Return [x, y] of the center of cell containing provided text 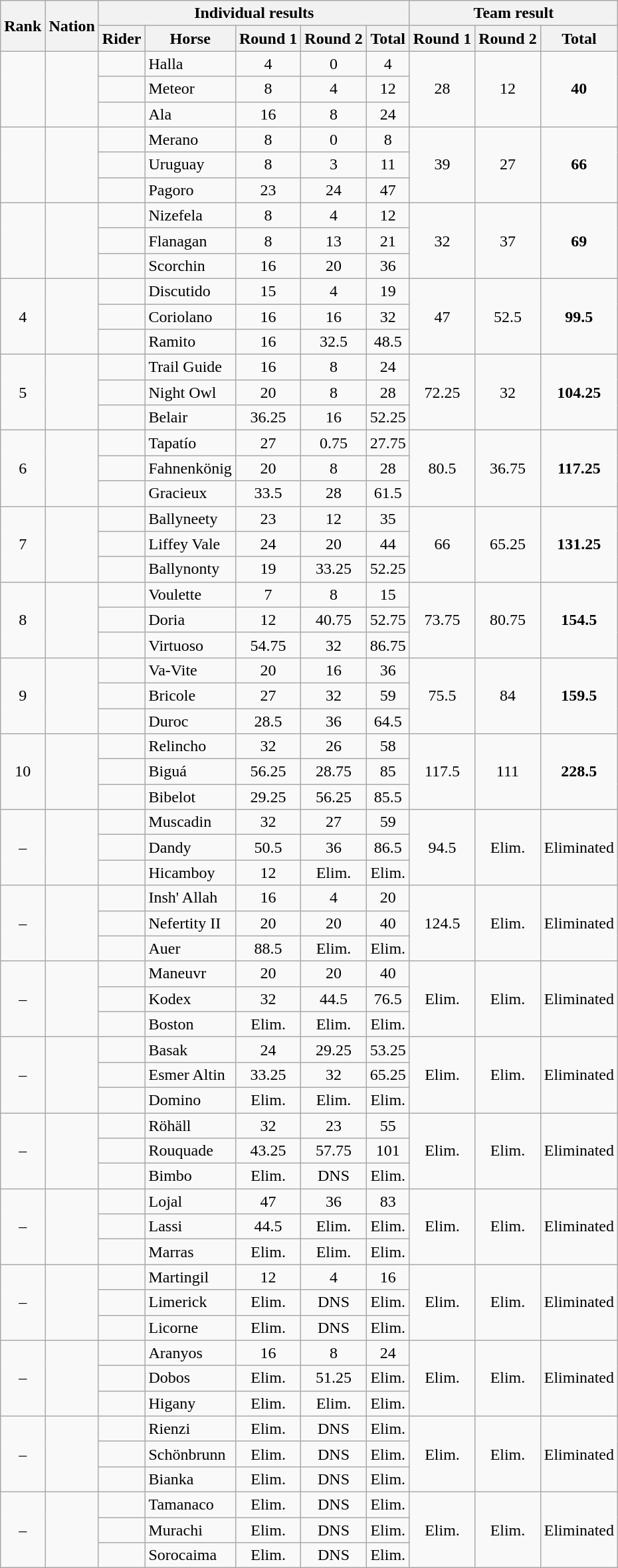
159.5 [579, 695]
Ala [190, 114]
Insh' Allah [190, 898]
10 [23, 772]
Aranyos [190, 1353]
Bianka [190, 1479]
Licorne [190, 1328]
Nefertity II [190, 923]
28.75 [334, 772]
35 [388, 519]
Tamanaco [190, 1504]
Coriolano [190, 317]
80.75 [508, 620]
Tapatío [190, 443]
50.5 [268, 847]
Maneuvr [190, 974]
26 [334, 746]
21 [388, 240]
Nizefela [190, 215]
Rienzi [190, 1429]
Halla [190, 64]
Rouquade [190, 1151]
Rank [23, 26]
27.75 [388, 443]
Trail Guide [190, 367]
Relincho [190, 746]
32.5 [334, 342]
Discutido [190, 291]
Rider [122, 39]
117.25 [579, 468]
131.25 [579, 544]
Voulette [190, 594]
13 [334, 240]
85 [388, 772]
Uruguay [190, 165]
Marras [190, 1252]
Kodex [190, 999]
Ramito [190, 342]
Fahnenkönig [190, 468]
Pagoro [190, 190]
Scorchin [190, 266]
154.5 [579, 620]
11 [388, 165]
85.5 [388, 797]
Merano [190, 139]
83 [388, 1201]
Domino [190, 1100]
57.75 [334, 1151]
Team result [513, 13]
33.5 [268, 493]
228.5 [579, 772]
Esmer Altin [190, 1075]
37 [508, 240]
Limerick [190, 1302]
36.75 [508, 468]
48.5 [388, 342]
76.5 [388, 999]
Va-Vite [190, 670]
124.5 [442, 923]
6 [23, 468]
61.5 [388, 493]
Flanagan [190, 240]
69 [579, 240]
Virtuoso [190, 645]
52.5 [508, 316]
28.5 [268, 721]
Muscadin [190, 822]
Night Owl [190, 392]
Bricole [190, 695]
53.25 [388, 1049]
55 [388, 1126]
Liffey Vale [190, 544]
Hicamboy [190, 873]
Horse [190, 39]
Ballyneety [190, 519]
Martingil [190, 1277]
86.5 [388, 847]
64.5 [388, 721]
84 [508, 695]
101 [388, 1151]
Lassi [190, 1227]
Schönbrunn [190, 1454]
Gracieux [190, 493]
Basak [190, 1049]
44 [388, 544]
88.5 [268, 948]
80.5 [442, 468]
111 [508, 772]
39 [442, 165]
Bimbo [190, 1176]
Individual results [254, 13]
Lojal [190, 1201]
73.75 [442, 620]
Murachi [190, 1529]
43.25 [268, 1151]
Doria [190, 620]
54.75 [268, 645]
9 [23, 695]
Nation [72, 26]
51.25 [334, 1378]
5 [23, 392]
75.5 [442, 695]
72.25 [442, 392]
104.25 [579, 392]
Röhäll [190, 1126]
0.75 [334, 443]
Bibelot [190, 797]
Meteor [190, 89]
Belair [190, 418]
117.5 [442, 772]
Sorocaima [190, 1555]
36.25 [268, 418]
52.75 [388, 620]
Auer [190, 948]
3 [334, 165]
Duroc [190, 721]
94.5 [442, 847]
Dobos [190, 1378]
86.75 [388, 645]
99.5 [579, 316]
Higany [190, 1403]
Biguá [190, 772]
58 [388, 746]
Dandy [190, 847]
Ballynonty [190, 569]
40.75 [334, 620]
Boston [190, 1024]
